From the cell containing the given text, extract its center point as [X, Y] coordinate. 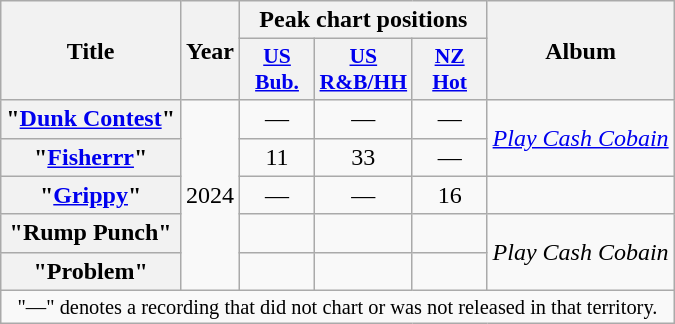
11 [278, 157]
"Fisherrr" [91, 157]
Year [210, 50]
"Dunk Contest" [91, 119]
USBub. [278, 70]
2024 [210, 195]
"—" denotes a recording that did not chart or was not released in that territory. [338, 307]
USR&B/HH [363, 70]
Album [580, 50]
"Problem" [91, 271]
"Rump Punch" [91, 233]
Title [91, 50]
NZHot [450, 70]
33 [363, 157]
16 [450, 195]
"Grippy" [91, 195]
Peak chart positions [364, 20]
